Pinpoint the cell where the given text exists, returning its (x, y) midpoint coordinate. 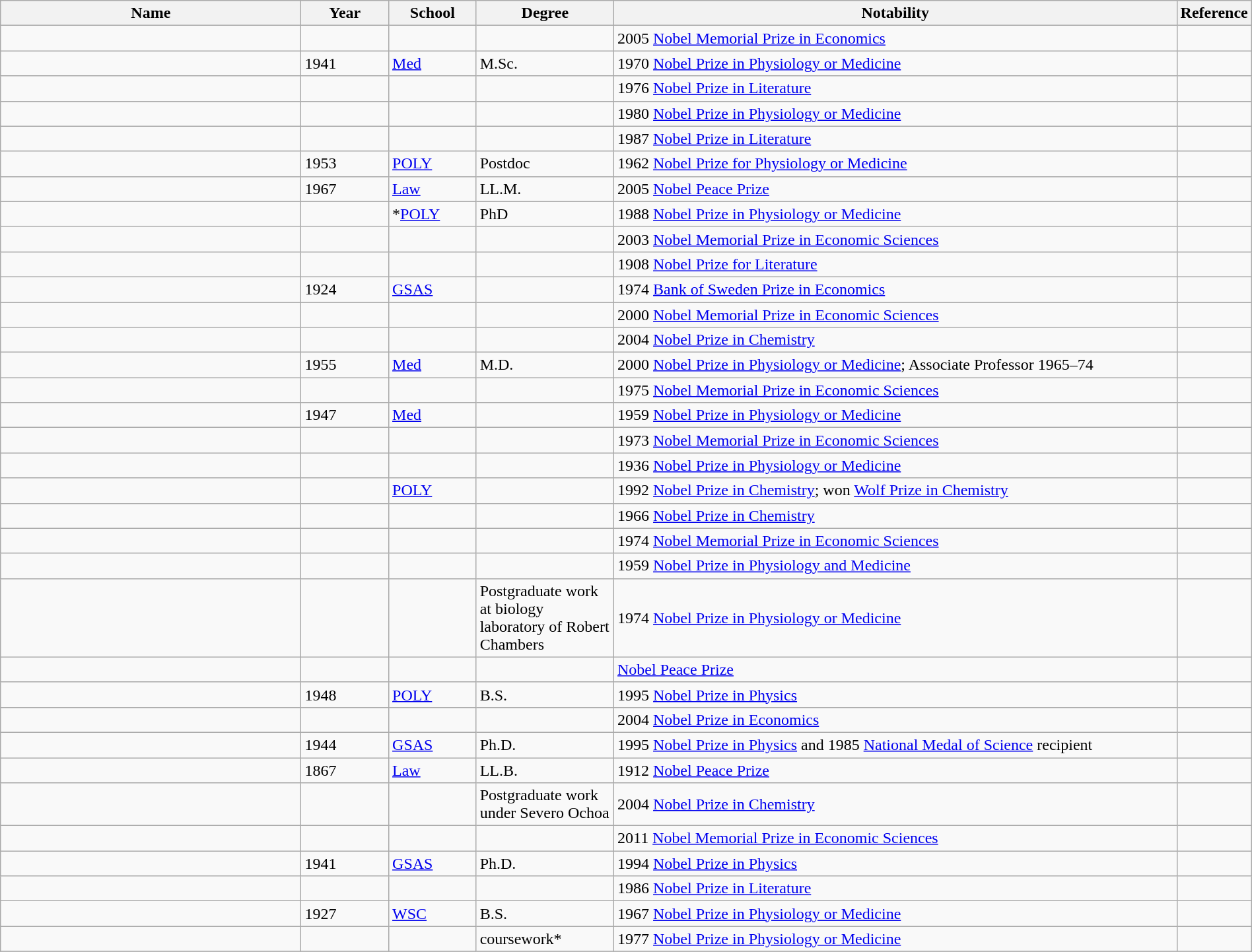
School (433, 13)
1977 Nobel Prize in Physiology or Medicine (895, 939)
2003 Nobel Memorial Prize in Economic Sciences (895, 239)
Postgraduate work under Severo Ochoa (545, 804)
1973 Nobel Memorial Prize in Economic Sciences (895, 440)
2000 Nobel Memorial Prize in Economic Sciences (895, 315)
1953 (345, 164)
Notability (895, 13)
LL.B. (545, 770)
1995 Nobel Prize in Physics and 1985 National Medal of Science recipient (895, 745)
1967 (345, 189)
1980 Nobel Prize in Physiology or Medicine (895, 114)
1970 Nobel Prize in Physiology or Medicine (895, 63)
M.Sc. (545, 63)
1986 Nobel Prize in Literature (895, 889)
1924 (345, 289)
*POLY (433, 214)
coursework* (545, 939)
Postgraduate work at biology laboratory of Robert Chambers (545, 618)
Nobel Peace Prize (895, 669)
1987 Nobel Prize in Literature (895, 139)
1959 Nobel Prize in Physiology or Medicine (895, 415)
1988 Nobel Prize in Physiology or Medicine (895, 214)
1948 (345, 695)
1912 Nobel Peace Prize (895, 770)
1974 Nobel Memorial Prize in Economic Sciences (895, 541)
1976 Nobel Prize in Literature (895, 88)
1908 Nobel Prize for Literature (895, 264)
1974 Nobel Prize in Physiology or Medicine (895, 618)
1974 Bank of Sweden Prize in Economics (895, 289)
1944 (345, 745)
2000 Nobel Prize in Physiology or Medicine; Associate Professor 1965–74 (895, 365)
WSC (433, 914)
1959 Nobel Prize in Physiology and Medicine (895, 566)
1992 Nobel Prize in Chemistry; won Wolf Prize in Chemistry (895, 491)
1967 Nobel Prize in Physiology or Medicine (895, 914)
1995 Nobel Prize in Physics (895, 695)
1994 Nobel Prize in Physics (895, 864)
1962 Nobel Prize for Physiology or Medicine (895, 164)
1947 (345, 415)
LL.M. (545, 189)
1927 (345, 914)
1936 Nobel Prize in Physiology or Medicine (895, 465)
Name (151, 13)
2011 Nobel Memorial Prize in Economic Sciences (895, 838)
1955 (345, 365)
1975 Nobel Memorial Prize in Economic Sciences (895, 390)
M.D. (545, 365)
PhD (545, 214)
Year (345, 13)
1966 Nobel Prize in Chemistry (895, 516)
2005 Nobel Memorial Prize in Economics (895, 38)
1867 (345, 770)
Degree (545, 13)
Reference (1214, 13)
Postdoc (545, 164)
2005 Nobel Peace Prize (895, 189)
2004 Nobel Prize in Economics (895, 720)
